Return [x, y] of the center of cell containing provided text 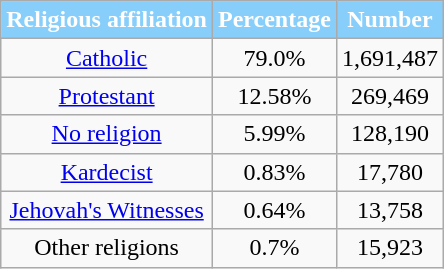
1,691,487 [390, 58]
15,923 [390, 248]
Number [390, 20]
0.64% [274, 210]
Other religions [107, 248]
Jehovah's Witnesses [107, 210]
17,780 [390, 172]
128,190 [390, 134]
No religion [107, 134]
13,758 [390, 210]
79.0% [274, 58]
Protestant [107, 96]
269,469 [390, 96]
Religious affiliation [107, 20]
5.99% [274, 134]
Percentage [274, 20]
0.7% [274, 248]
0.83% [274, 172]
Kardecist [107, 172]
12.58% [274, 96]
Catholic [107, 58]
